From the cell containing the given text, extract its center point as [x, y] coordinate. 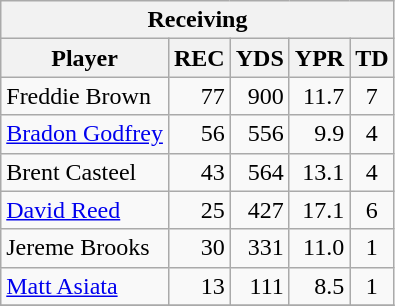
Receiving [198, 20]
43 [199, 172]
77 [199, 96]
427 [260, 210]
TD [372, 58]
6 [372, 210]
Matt Asiata [85, 286]
25 [199, 210]
900 [260, 96]
564 [260, 172]
Freddie Brown [85, 96]
56 [199, 134]
30 [199, 248]
8.5 [319, 286]
11.0 [319, 248]
Bradon Godfrey [85, 134]
11.7 [319, 96]
556 [260, 134]
9.9 [319, 134]
111 [260, 286]
331 [260, 248]
Jereme Brooks [85, 248]
7 [372, 96]
Player [85, 58]
17.1 [319, 210]
13.1 [319, 172]
Brent Casteel [85, 172]
YDS [260, 58]
David Reed [85, 210]
YPR [319, 58]
13 [199, 286]
REC [199, 58]
